Extract the (X, Y) coordinate from the center of the cell holding the provided text.  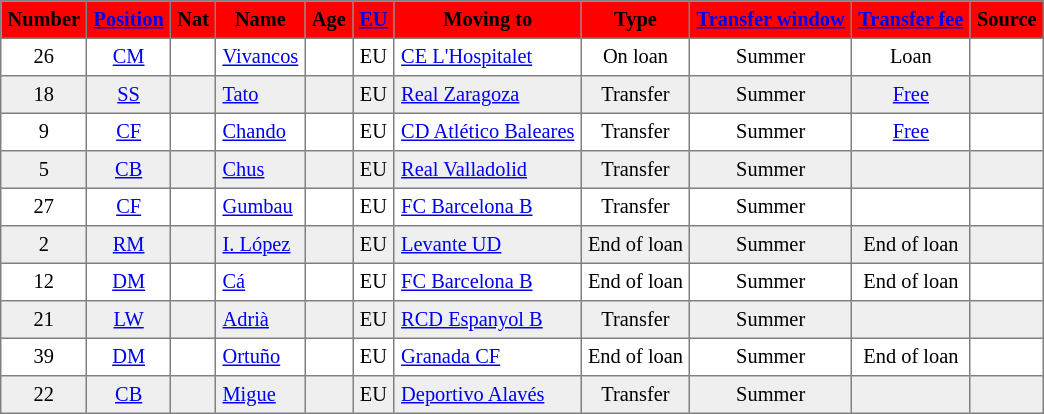
CE L'Hospitalet (488, 57)
CM (129, 57)
Loan (912, 57)
27 (44, 207)
12 (44, 282)
Source (1006, 20)
Moving to (488, 20)
Position (129, 20)
26 (44, 57)
SS (129, 95)
Adrià (260, 320)
Granada CF (488, 357)
21 (44, 320)
Vivancos (260, 57)
18 (44, 95)
I. López (260, 245)
RM (129, 245)
Age (328, 20)
Levante UD (488, 245)
5 (44, 170)
Tato (260, 95)
Cá (260, 282)
Name (260, 20)
Number (44, 20)
Migue (260, 395)
Transfer window (771, 20)
Nat (194, 20)
Real Valladolid (488, 170)
Real Zaragoza (488, 95)
Chus (260, 170)
Gumbau (260, 207)
RCD Espanyol B (488, 320)
9 (44, 132)
LW (129, 320)
22 (44, 395)
Ortuño (260, 357)
CD Atlético Baleares (488, 132)
39 (44, 357)
Chando (260, 132)
Deportivo Alavés (488, 395)
On loan (636, 57)
Type (636, 20)
2 (44, 245)
Transfer fee (912, 20)
